Capture the cell that displays the provided text and extract its [x, y] central coordinate. 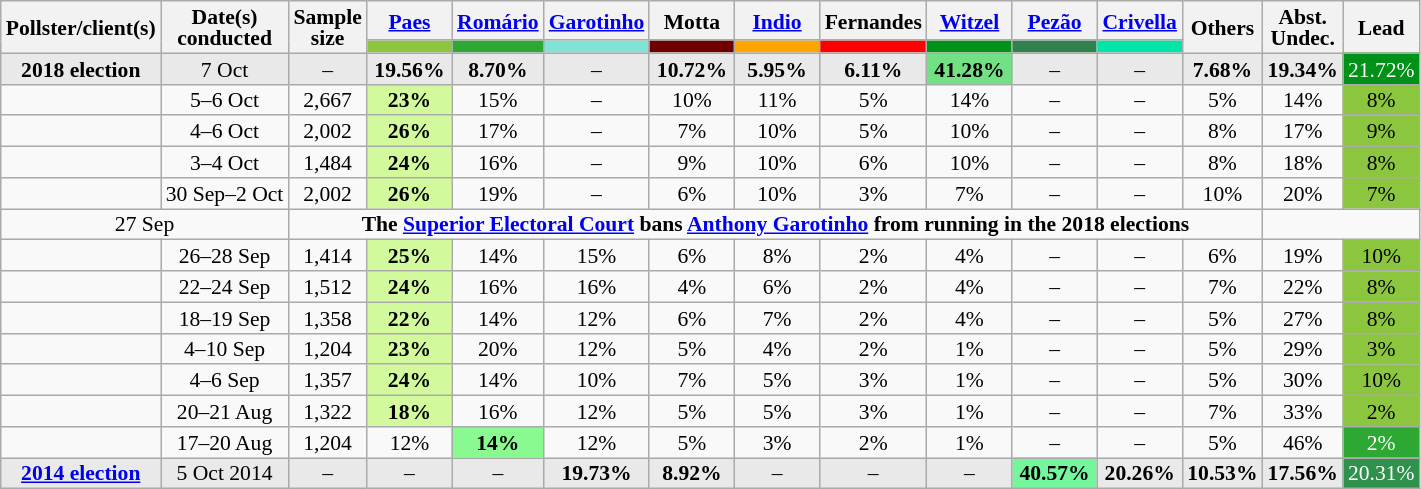
21.72% [1382, 68]
8.92% [692, 474]
Lead [1382, 27]
30 Sep–2 Oct [225, 194]
Paes [410, 20]
19.56% [410, 68]
3–4 Oct [225, 162]
The Superior Electoral Court bans Anthony Garotinho from running in the 2018 elections [775, 224]
8.70% [498, 68]
46% [1303, 442]
20.26% [1140, 474]
Romário [498, 20]
Witzel [970, 20]
4–6 Sep [225, 380]
10.53% [1222, 474]
19.34% [1303, 68]
30% [1303, 380]
Samplesize [327, 27]
5 Oct 2014 [225, 474]
Indio [776, 20]
7.68% [1222, 68]
10.72% [692, 68]
Pezão [1054, 20]
Crivella [1140, 20]
22–24 Sep [225, 286]
1,414 [327, 256]
26–28 Sep [225, 256]
17.56% [1303, 474]
Fernandes [874, 20]
4–10 Sep [225, 348]
17–20 Aug [225, 442]
27% [1303, 318]
29% [1303, 348]
2018 election [81, 68]
41.28% [970, 68]
4–6 Oct [225, 132]
27 Sep [145, 224]
11% [776, 100]
Others [1222, 27]
20.31% [1382, 474]
Date(s)conducted [225, 27]
25% [410, 256]
1,322 [327, 412]
1,358 [327, 318]
6.11% [874, 68]
5.95% [776, 68]
33% [1303, 412]
1,484 [327, 162]
20–21 Aug [225, 412]
7 Oct [225, 68]
5–6 Oct [225, 100]
40.57% [1054, 474]
Pollster/client(s) [81, 27]
2,667 [327, 100]
18–19 Sep [225, 318]
Garotinho [597, 20]
19.73% [597, 474]
1,357 [327, 380]
Motta [692, 20]
2014 election [81, 474]
1,512 [327, 286]
Abst.Undec. [1303, 27]
